Determine the [x, y] coordinate at the center of the cell enclosing the given text.  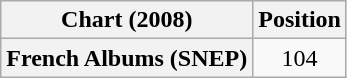
French Albums (SNEP) [127, 58]
Chart (2008) [127, 20]
Position [300, 20]
104 [300, 58]
